Detect which cell encompasses the target text, then output its (x, y) center coordinate. 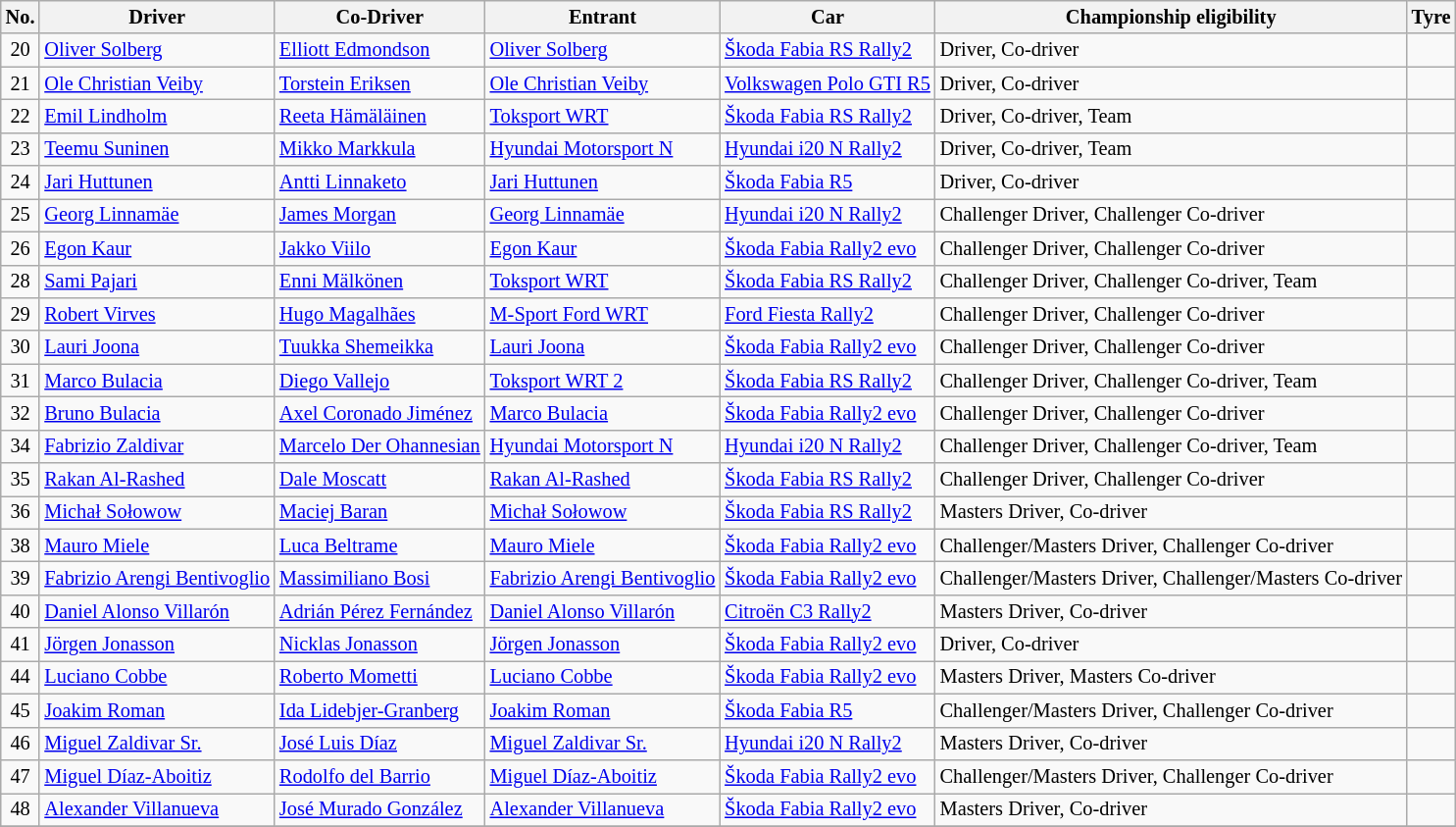
41 (21, 645)
Dale Moscatt (380, 480)
Diego Vallejo (380, 381)
Reeta Hämäläinen (380, 116)
Ida Lidebjer-Granberg (380, 710)
Hugo Magalhães (380, 314)
Citroën C3 Rally2 (828, 611)
Fabrizio Zaldivar (157, 446)
47 (21, 776)
Axel Coronado Jiménez (380, 413)
José Murado González (380, 809)
36 (21, 512)
Antti Linnaketo (380, 182)
Championship eligibility (1171, 17)
Elliott Edmondson (380, 50)
20 (21, 50)
40 (21, 611)
Challenger/Masters Driver, Challenger/Masters Co-driver (1171, 578)
Teemu Suninen (157, 149)
Car (828, 17)
Luca Beltrame (380, 545)
Robert Virves (157, 314)
22 (21, 116)
Sami Pajari (157, 282)
21 (21, 83)
Roberto Mometti (380, 677)
48 (21, 809)
José Luis Díaz (380, 744)
Tuukka Shemeikka (380, 347)
35 (21, 480)
46 (21, 744)
Maciej Baran (380, 512)
26 (21, 248)
31 (21, 381)
Rodolfo del Barrio (380, 776)
28 (21, 282)
Driver (157, 17)
Entrant (603, 17)
M-Sport Ford WRT (603, 314)
Ford Fiesta Rally2 (828, 314)
39 (21, 578)
Tyre (1431, 17)
Toksport WRT 2 (603, 381)
45 (21, 710)
Nicklas Jonasson (380, 645)
24 (21, 182)
Torstein Eriksen (380, 83)
23 (21, 149)
Massimiliano Bosi (380, 578)
No. (21, 17)
30 (21, 347)
29 (21, 314)
Bruno Bulacia (157, 413)
Marcelo Der Ohannesian (380, 446)
Co-Driver (380, 17)
38 (21, 545)
Masters Driver, Masters Co-driver (1171, 677)
Mikko Markkula (380, 149)
Adrián Pérez Fernández (380, 611)
44 (21, 677)
Emil Lindholm (157, 116)
Volkswagen Polo GTI R5 (828, 83)
James Morgan (380, 215)
Jakko Viilo (380, 248)
32 (21, 413)
Enni Mälkönen (380, 282)
34 (21, 446)
25 (21, 215)
